Locate the cell with the specified text and output its (X, Y) center coordinate. 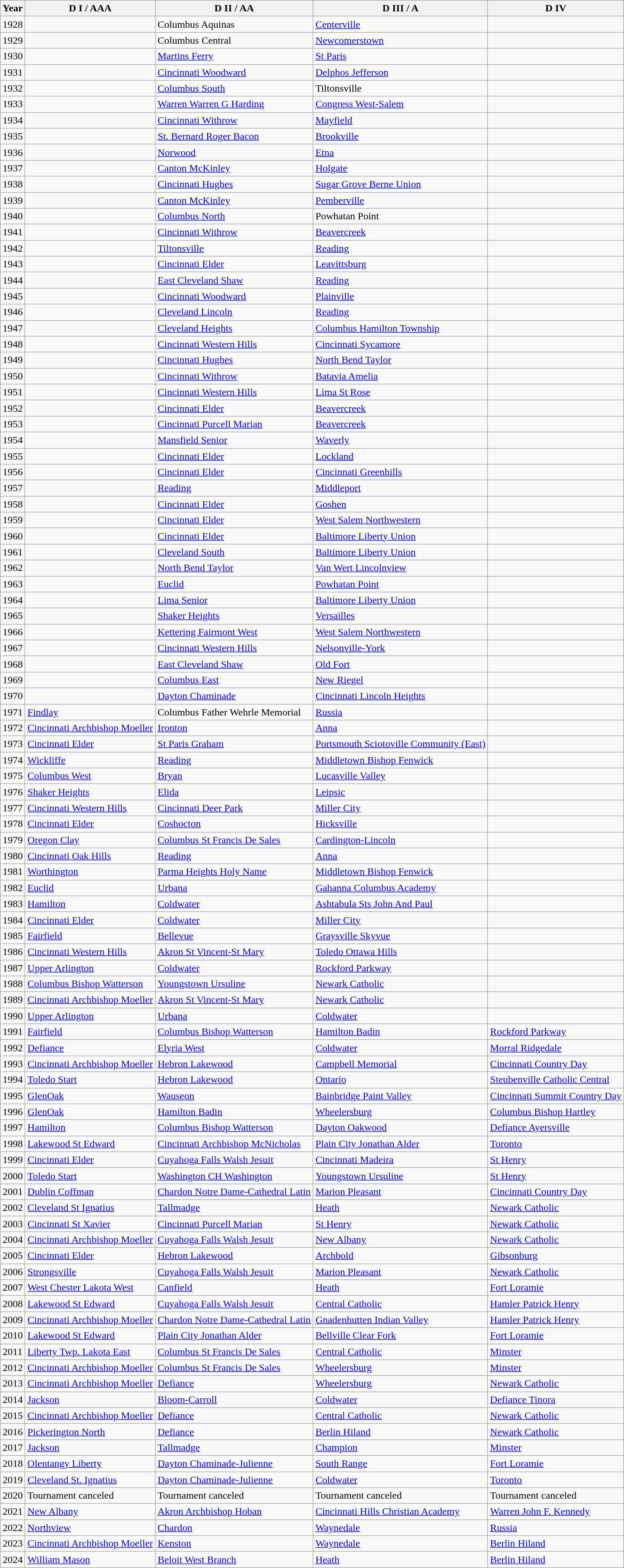
Lockland (400, 456)
Elyria West (234, 1048)
1935 (13, 136)
1951 (13, 392)
Delphos Jefferson (400, 72)
Defiance Tinora (556, 1400)
2016 (13, 1431)
Worthington (90, 872)
2006 (13, 1272)
2022 (13, 1528)
Cleveland Heights (234, 328)
Van Wert Lincolnview (400, 568)
1997 (13, 1128)
1967 (13, 648)
1963 (13, 584)
1989 (13, 1000)
1972 (13, 728)
Batavia Amelia (400, 376)
2013 (13, 1384)
1991 (13, 1032)
Congress West-Salem (400, 104)
Cincinnati Deer Park (234, 808)
1949 (13, 360)
1968 (13, 664)
2021 (13, 1512)
1957 (13, 488)
St Paris (400, 56)
Gahanna Columbus Academy (400, 888)
1948 (13, 344)
1964 (13, 600)
Dublin Coffman (90, 1192)
Cincinnati Greenhills (400, 472)
1959 (13, 520)
Strongsville (90, 1272)
1937 (13, 168)
2023 (13, 1544)
Wickliffe (90, 760)
2020 (13, 1496)
1958 (13, 504)
Goshen (400, 504)
1931 (13, 72)
Newcomerstown (400, 40)
Cleveland Lincoln (234, 312)
West Chester Lakota West (90, 1288)
2007 (13, 1288)
1971 (13, 712)
Wauseon (234, 1096)
1960 (13, 536)
Columbus Hamilton Township (400, 328)
Columbus Father Wehrle Memorial (234, 712)
2018 (13, 1463)
Cleveland St. Ignatius (90, 1479)
2012 (13, 1368)
1952 (13, 408)
Portsmouth Sciotoville Community (East) (400, 744)
Canfield (234, 1288)
Findlay (90, 712)
Columbus North (234, 216)
Graysville Skyvue (400, 936)
2002 (13, 1208)
1946 (13, 312)
2015 (13, 1415)
1984 (13, 920)
1982 (13, 888)
Warren John F. Kennedy (556, 1512)
1942 (13, 248)
Brookville (400, 136)
Cincinnati Oak Hills (90, 856)
2014 (13, 1400)
2017 (13, 1447)
D III / A (400, 8)
1978 (13, 824)
St. Bernard Roger Bacon (234, 136)
1977 (13, 808)
Mayfield (400, 120)
Cleveland St Ignatius (90, 1208)
Ashtabula Sts John And Paul (400, 904)
1939 (13, 200)
D I / AAA (90, 8)
1996 (13, 1112)
1933 (13, 104)
Sugar Grove Berne Union (400, 184)
2019 (13, 1479)
Martins Ferry (234, 56)
Cincinnati Hills Christian Academy (400, 1512)
1947 (13, 328)
1934 (13, 120)
Ontario (400, 1080)
Dayton Chaminade (234, 696)
2003 (13, 1224)
Oregon Clay (90, 840)
1995 (13, 1096)
Campbell Memorial (400, 1064)
1970 (13, 696)
1973 (13, 744)
1961 (13, 552)
Hicksville (400, 824)
Bloom-Carroll (234, 1400)
Cardington-Lincoln (400, 840)
1975 (13, 776)
Cincinnati St Xavier (90, 1224)
St Paris Graham (234, 744)
1950 (13, 376)
Columbus West (90, 776)
Leipsic (400, 792)
Kettering Fairmont West (234, 632)
1985 (13, 936)
Cincinnati Summit Country Day (556, 1096)
1941 (13, 232)
Archbold (400, 1256)
Champion (400, 1447)
Lima St Rose (400, 392)
Cincinnati Sycamore (400, 344)
Gnadenhutten Indian Valley (400, 1320)
1994 (13, 1080)
2001 (13, 1192)
1990 (13, 1016)
Pickerington North (90, 1431)
2009 (13, 1320)
Waverly (400, 440)
1969 (13, 680)
1954 (13, 440)
William Mason (90, 1560)
Defiance Ayersville (556, 1128)
Akron Archbishop Hoban (234, 1512)
Steubenville Catholic Central (556, 1080)
Columbus Aquinas (234, 24)
1983 (13, 904)
1956 (13, 472)
Columbus Bishop Hartley (556, 1112)
Liberty Twp. Lakota East (90, 1352)
1932 (13, 88)
Olentangy Liberty (90, 1463)
Bellville Clear Fork (400, 1336)
1966 (13, 632)
1999 (13, 1160)
D II / AA (234, 8)
2024 (13, 1560)
1962 (13, 568)
Centerville (400, 24)
Columbus South (234, 88)
1980 (13, 856)
1979 (13, 840)
Bainbridge Paint Valley (400, 1096)
1988 (13, 984)
Kenston (234, 1544)
Cleveland South (234, 552)
2008 (13, 1304)
Plainville (400, 296)
Parma Heights Holy Name (234, 872)
1993 (13, 1064)
Gibsonburg (556, 1256)
1940 (13, 216)
Ironton (234, 728)
Lima Senior (234, 600)
Coshocton (234, 824)
South Range (400, 1463)
1953 (13, 424)
1938 (13, 184)
1992 (13, 1048)
1974 (13, 760)
Mansfield Senior (234, 440)
1976 (13, 792)
Etna (400, 152)
Morral Ridgedale (556, 1048)
D IV (556, 8)
2011 (13, 1352)
Leavittsburg (400, 264)
2004 (13, 1240)
Northview (90, 1528)
Cincinnati Lincoln Heights (400, 696)
1998 (13, 1144)
Pemberville (400, 200)
Old Fort (400, 664)
Toledo Ottawa Hills (400, 952)
Versailles (400, 616)
Washington CH Washington (234, 1176)
Norwood (234, 152)
Dayton Oakwood (400, 1128)
Beloit West Branch (234, 1560)
1936 (13, 152)
1928 (13, 24)
Bryan (234, 776)
1944 (13, 280)
1965 (13, 616)
1943 (13, 264)
Cincinnati Madeira (400, 1160)
Bellevue (234, 936)
1929 (13, 40)
Cincinnati Archbishop McNicholas (234, 1144)
1955 (13, 456)
Nelsonville-York (400, 648)
1987 (13, 968)
Warren Warren G Harding (234, 104)
Columbus East (234, 680)
Holgate (400, 168)
1930 (13, 56)
Year (13, 8)
Lucasville Valley (400, 776)
2000 (13, 1176)
New Riegel (400, 680)
1981 (13, 872)
1945 (13, 296)
Chardon (234, 1528)
Columbus Central (234, 40)
2010 (13, 1336)
1986 (13, 952)
Middleport (400, 488)
Elida (234, 792)
2005 (13, 1256)
